Pinpoint the cell where the given text exists, returning its (X, Y) midpoint coordinate. 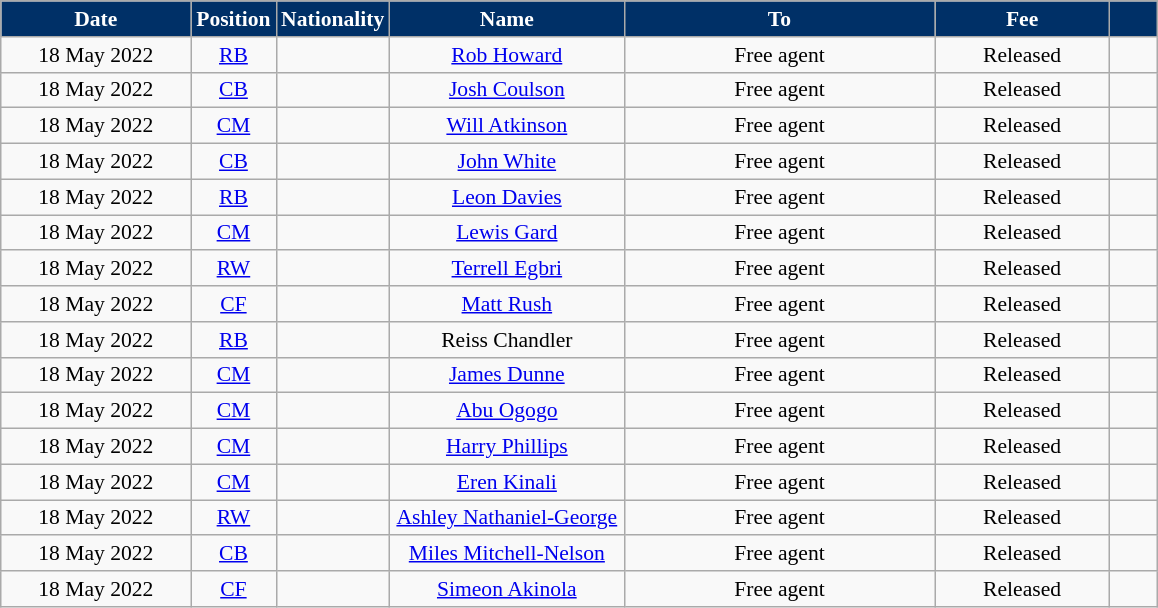
Eren Kinali (506, 482)
John White (506, 162)
Matt Rush (506, 304)
Terrell Egbri (506, 269)
Leon Davies (506, 197)
To (779, 19)
Fee (1022, 19)
Position (234, 19)
Abu Ogogo (506, 411)
Ashley Nathaniel-George (506, 518)
Rob Howard (506, 55)
Harry Phillips (506, 447)
Date (96, 19)
Simeon Akinola (506, 589)
Will Atkinson (506, 126)
Miles Mitchell-Nelson (506, 554)
Josh Coulson (506, 90)
Nationality (332, 19)
Reiss Chandler (506, 340)
James Dunne (506, 375)
Lewis Gard (506, 233)
Name (506, 19)
